From the cell containing the given text, extract its center point as [x, y] coordinate. 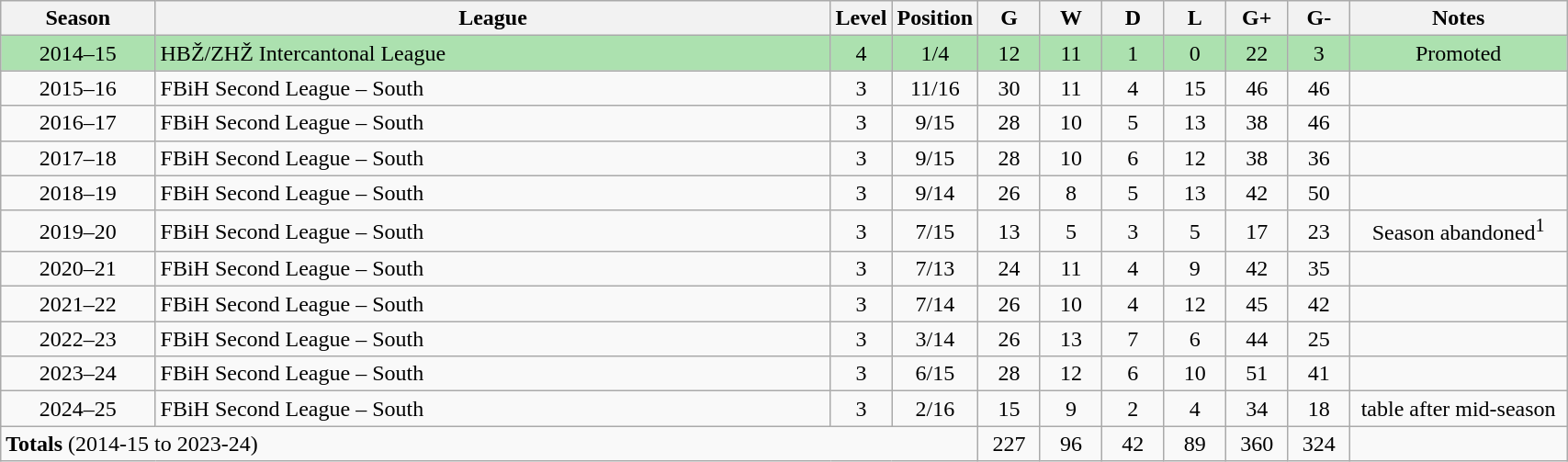
Notes [1459, 18]
96 [1071, 444]
6/15 [935, 374]
35 [1319, 269]
44 [1257, 339]
324 [1319, 444]
36 [1319, 158]
7/13 [935, 269]
table after mid-season [1459, 409]
34 [1257, 409]
2017–18 [78, 158]
3/14 [935, 339]
G- [1319, 18]
2015–16 [78, 88]
2022–23 [78, 339]
50 [1319, 193]
2024–25 [78, 409]
7/14 [935, 304]
1/4 [935, 53]
11/16 [935, 88]
Level [862, 18]
1 [1134, 53]
51 [1257, 374]
2020–21 [78, 269]
24 [1010, 269]
G+ [1257, 18]
2016–17 [78, 123]
2019–20 [78, 231]
Totals (2014-15 to 2023-24) [490, 444]
360 [1257, 444]
G [1010, 18]
41 [1319, 374]
HBŽ/ZHŽ Intercantonal League [492, 53]
W [1071, 18]
45 [1257, 304]
22 [1257, 53]
League [492, 18]
7/15 [935, 231]
18 [1319, 409]
2018–19 [78, 193]
Position [935, 18]
Promoted [1459, 53]
2014–15 [78, 53]
30 [1010, 88]
2023–24 [78, 374]
9/14 [935, 193]
8 [1071, 193]
89 [1194, 444]
2/16 [935, 409]
227 [1010, 444]
17 [1257, 231]
Season abandoned1 [1459, 231]
Season [78, 18]
25 [1319, 339]
0 [1194, 53]
L [1194, 18]
23 [1319, 231]
2021–22 [78, 304]
2 [1134, 409]
7 [1134, 339]
D [1134, 18]
